Identify which cell holds the provided text, then report its (X, Y) central coordinate. 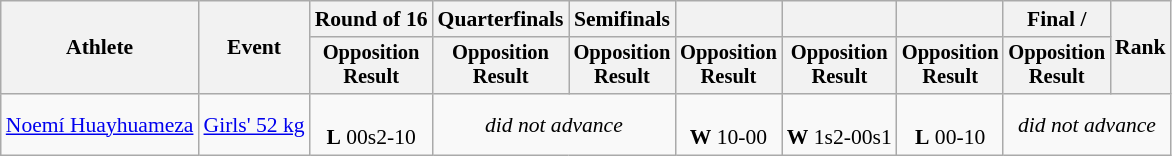
Quarterfinals (501, 19)
L 00s2-10 (372, 124)
W 10-00 (728, 124)
W 1s2-00s1 (840, 124)
Athlete (100, 48)
Semifinals (622, 19)
Noemí Huayhuameza (100, 124)
L 00-10 (950, 124)
Rank (1140, 48)
Event (254, 48)
Round of 16 (372, 19)
Girls' 52 kg (254, 124)
Final / (1056, 19)
